Pinpoint the cell where the given text exists, returning its [x, y] midpoint coordinate. 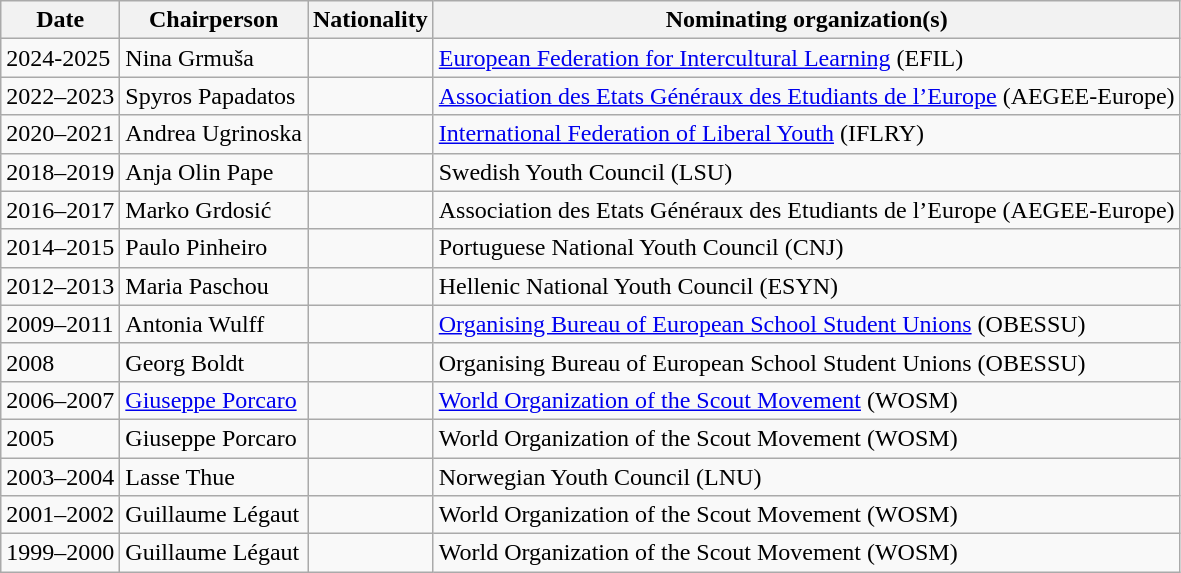
Spyros Papadatos [214, 96]
Nationality [371, 20]
2020–2021 [60, 134]
2001–2002 [60, 515]
Maria Paschou [214, 286]
Hellenic National Youth Council (ESYN) [806, 286]
2009–2011 [60, 324]
International Federation of Liberal Youth (IFLRY) [806, 134]
2006–2007 [60, 400]
Nominating organization(s) [806, 20]
Antonia Wulff [214, 324]
2022–2023 [60, 96]
Paulo Pinheiro [214, 248]
2014–2015 [60, 248]
Marko Grdosić [214, 210]
2018–2019 [60, 172]
Nina Grmuša [214, 58]
2003–2004 [60, 477]
Norwegian Youth Council (LNU) [806, 477]
Lasse Thue [214, 477]
2008 [60, 362]
Date [60, 20]
2024-2025 [60, 58]
2016–2017 [60, 210]
Swedish Youth Council (LSU) [806, 172]
2005 [60, 438]
Andrea Ugrinoska [214, 134]
Georg Boldt [214, 362]
European Federation for Intercultural Learning (EFIL) [806, 58]
Chairperson [214, 20]
Portuguese National Youth Council (CNJ) [806, 248]
2012–2013 [60, 286]
Anja Olin Pape [214, 172]
1999–2000 [60, 553]
